Find where the given text appears and provide that cell's center as [X, Y] coordinate. 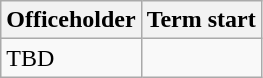
Officeholder [71, 20]
Term start [201, 20]
TBD [71, 58]
